Return the (X, Y) coordinate for the center point of the cell that contains the specified text.  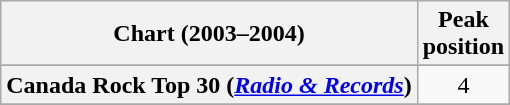
Peakposition (463, 34)
Canada Rock Top 30 (Radio & Records) (209, 85)
4 (463, 85)
Chart (2003–2004) (209, 34)
